Provide the [x, y] coordinate of the cell's center where the given text is located.  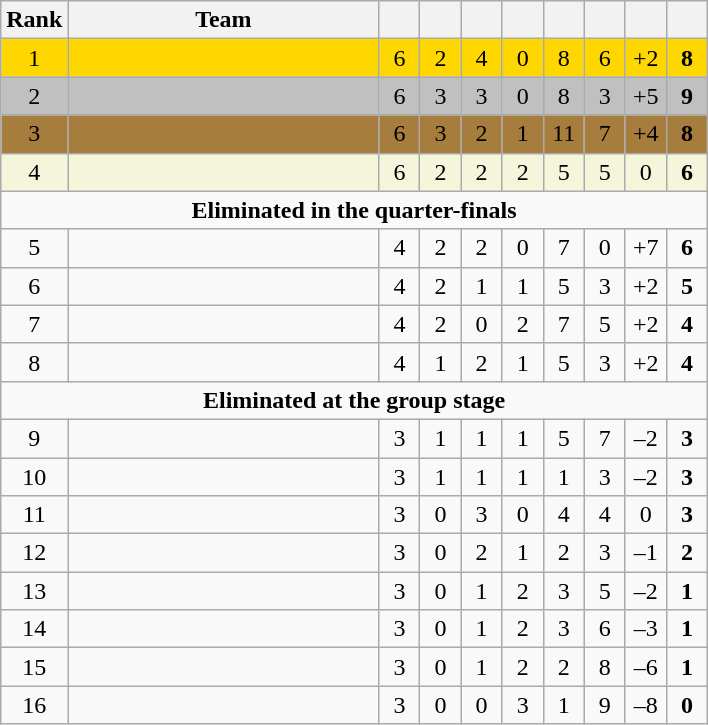
10 [34, 477]
12 [34, 553]
–6 [646, 667]
Eliminated at the group stage [354, 400]
–8 [646, 705]
Team [224, 20]
+5 [646, 96]
16 [34, 705]
13 [34, 591]
Rank [34, 20]
–1 [646, 553]
15 [34, 667]
–3 [646, 629]
+7 [646, 248]
14 [34, 629]
Eliminated in the quarter-finals [354, 210]
+4 [646, 134]
